Find where the given text appears and provide that cell's center as (x, y) coordinate. 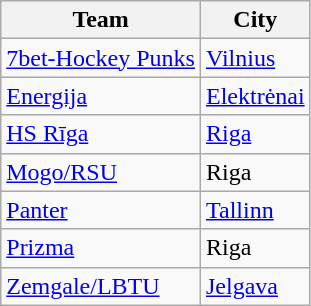
Energija (101, 96)
7bet-Hockey Punks (101, 58)
HS Rīga (101, 134)
Vilnius (255, 58)
City (255, 20)
Zemgale/LBTU (101, 286)
Team (101, 20)
Panter (101, 210)
Jelgava (255, 286)
Prizma (101, 248)
Elektrėnai (255, 96)
Tallinn (255, 210)
Mogo/RSU (101, 172)
